Locate the cell with the specified text and output its [x, y] center coordinate. 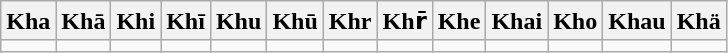
Khai [517, 21]
Khr [350, 21]
Khau [637, 21]
Khe [459, 21]
Kha [28, 21]
Khr̄ [404, 21]
Khu [238, 21]
Khä [698, 21]
Khā [84, 21]
Khi [136, 21]
Khū [295, 21]
Kho [576, 21]
Khī [186, 21]
